Capture the cell that displays the provided text and extract its [x, y] central coordinate. 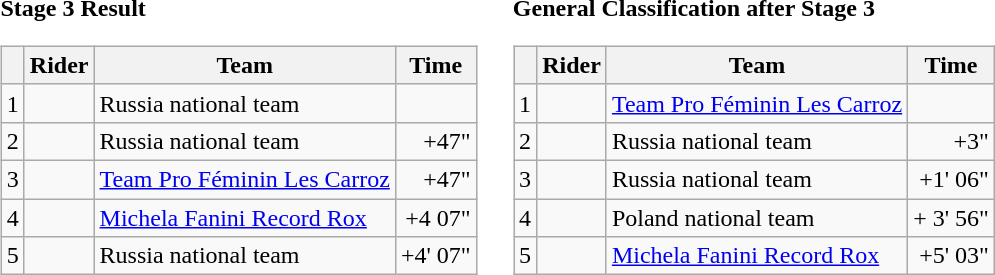
+3" [952, 141]
+1' 06" [952, 179]
Poland national team [756, 217]
+4' 07" [436, 256]
+ 3' 56" [952, 217]
+4 07" [436, 217]
+5' 03" [952, 256]
